Find where the given text appears and provide that cell's center as (X, Y) coordinate. 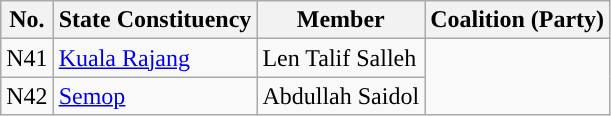
No. (27, 20)
Coalition (Party) (518, 20)
N42 (27, 96)
N41 (27, 58)
Len Talif Salleh (341, 58)
Member (341, 20)
Semop (155, 96)
State Constituency (155, 20)
Kuala Rajang (155, 58)
Abdullah Saidol (341, 96)
